Find where the given text appears and provide that cell's center as (x, y) coordinate. 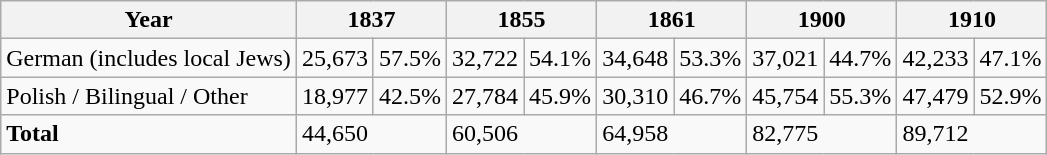
44,650 (371, 134)
42.5% (410, 96)
53.3% (710, 58)
1861 (672, 20)
89,712 (972, 134)
1900 (822, 20)
64,958 (672, 134)
60,506 (522, 134)
25,673 (334, 58)
34,648 (636, 58)
1855 (522, 20)
46.7% (710, 96)
Total (149, 134)
45.9% (560, 96)
52.9% (1010, 96)
45,754 (786, 96)
1910 (972, 20)
Year (149, 20)
37,021 (786, 58)
1837 (371, 20)
47.1% (1010, 58)
30,310 (636, 96)
42,233 (936, 58)
47,479 (936, 96)
57.5% (410, 58)
German (includes local Jews) (149, 58)
Polish / Bilingual / Other (149, 96)
32,722 (486, 58)
27,784 (486, 96)
82,775 (822, 134)
18,977 (334, 96)
54.1% (560, 58)
55.3% (860, 96)
44.7% (860, 58)
